Scan for the cell matching the given text and deliver its (X, Y) coordinate at center. 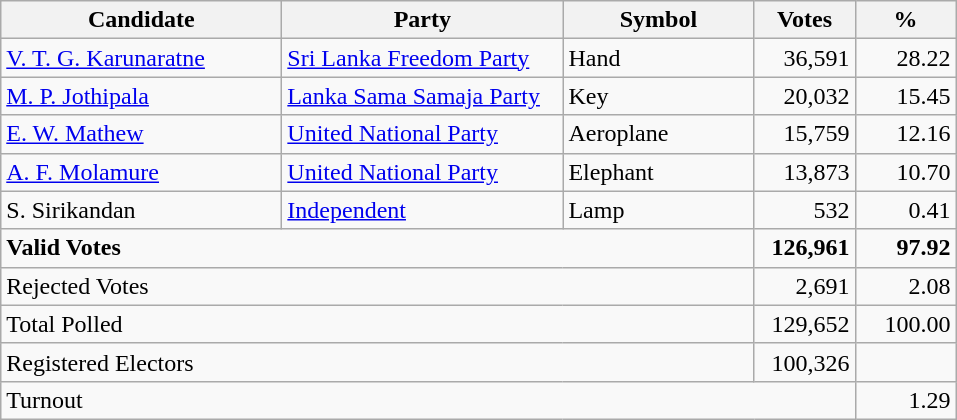
2,691 (804, 286)
Turnout (428, 400)
% (906, 20)
Registered Electors (378, 362)
Hand (658, 58)
15,759 (804, 134)
129,652 (804, 324)
28.22 (906, 58)
15.45 (906, 96)
12.16 (906, 134)
Votes (804, 20)
Candidate (142, 20)
2.08 (906, 286)
Valid Votes (378, 248)
126,961 (804, 248)
1.29 (906, 400)
Sri Lanka Freedom Party (422, 58)
Elephant (658, 172)
Party (422, 20)
Lanka Sama Samaja Party (422, 96)
E. W. Mathew (142, 134)
A. F. Molamure (142, 172)
532 (804, 210)
97.92 (906, 248)
M. P. Jothipala (142, 96)
0.41 (906, 210)
20,032 (804, 96)
S. Sirikandan (142, 210)
Rejected Votes (378, 286)
Symbol (658, 20)
36,591 (804, 58)
10.70 (906, 172)
Key (658, 96)
Aeroplane (658, 134)
Lamp (658, 210)
Independent (422, 210)
100,326 (804, 362)
13,873 (804, 172)
V. T. G. Karunaratne (142, 58)
Total Polled (378, 324)
100.00 (906, 324)
